Extract the [X, Y] coordinate from the center of the cell holding the provided text.  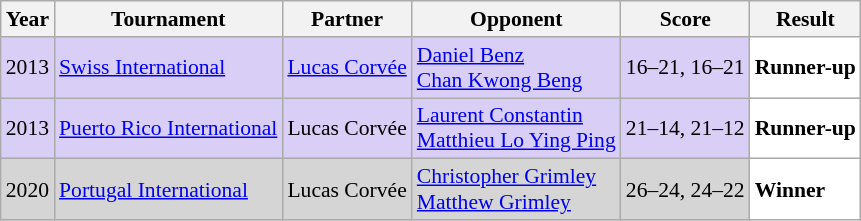
Opponent [516, 19]
Puerto Rico International [168, 128]
21–14, 21–12 [686, 128]
Swiss International [168, 68]
Partner [346, 19]
2020 [28, 190]
Result [806, 19]
Laurent Constantin Matthieu Lo Ying Ping [516, 128]
16–21, 16–21 [686, 68]
Daniel Benz Chan Kwong Beng [516, 68]
Portugal International [168, 190]
Score [686, 19]
Year [28, 19]
Winner [806, 190]
Christopher Grimley Matthew Grimley [516, 190]
26–24, 24–22 [686, 190]
Tournament [168, 19]
